Pinpoint the cell where the given text exists, returning its [x, y] midpoint coordinate. 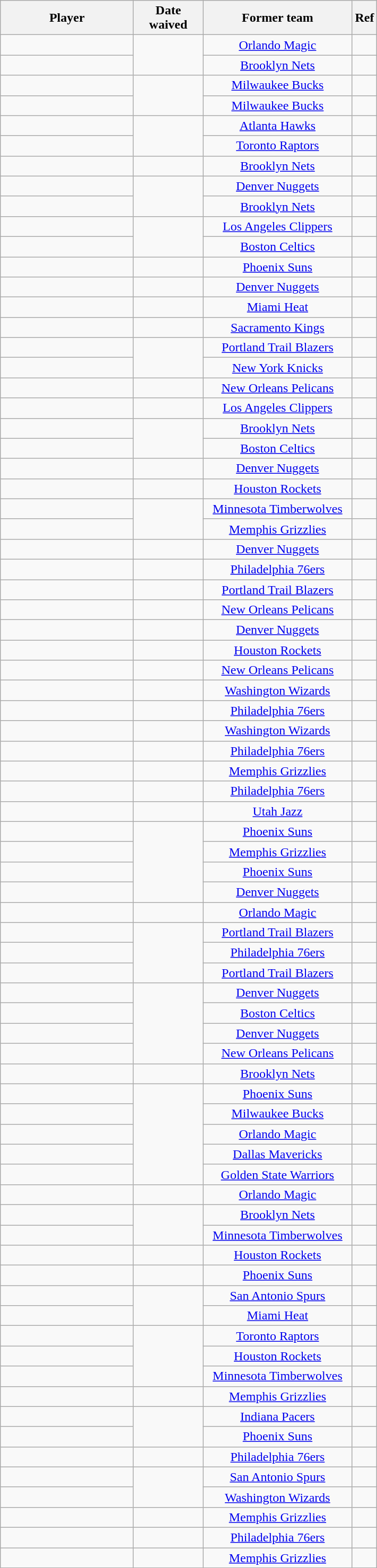
Sacramento Kings [278, 327]
Atlanta Hawks [278, 126]
Utah Jazz [278, 811]
Ref [365, 18]
Date waived [169, 18]
Player [67, 18]
Dallas Mavericks [278, 1154]
New York Knicks [278, 368]
Indiana Pacers [278, 1416]
Former team [278, 18]
Golden State Warriors [278, 1174]
